Scan for the cell matching the given text and deliver its (x, y) coordinate at center. 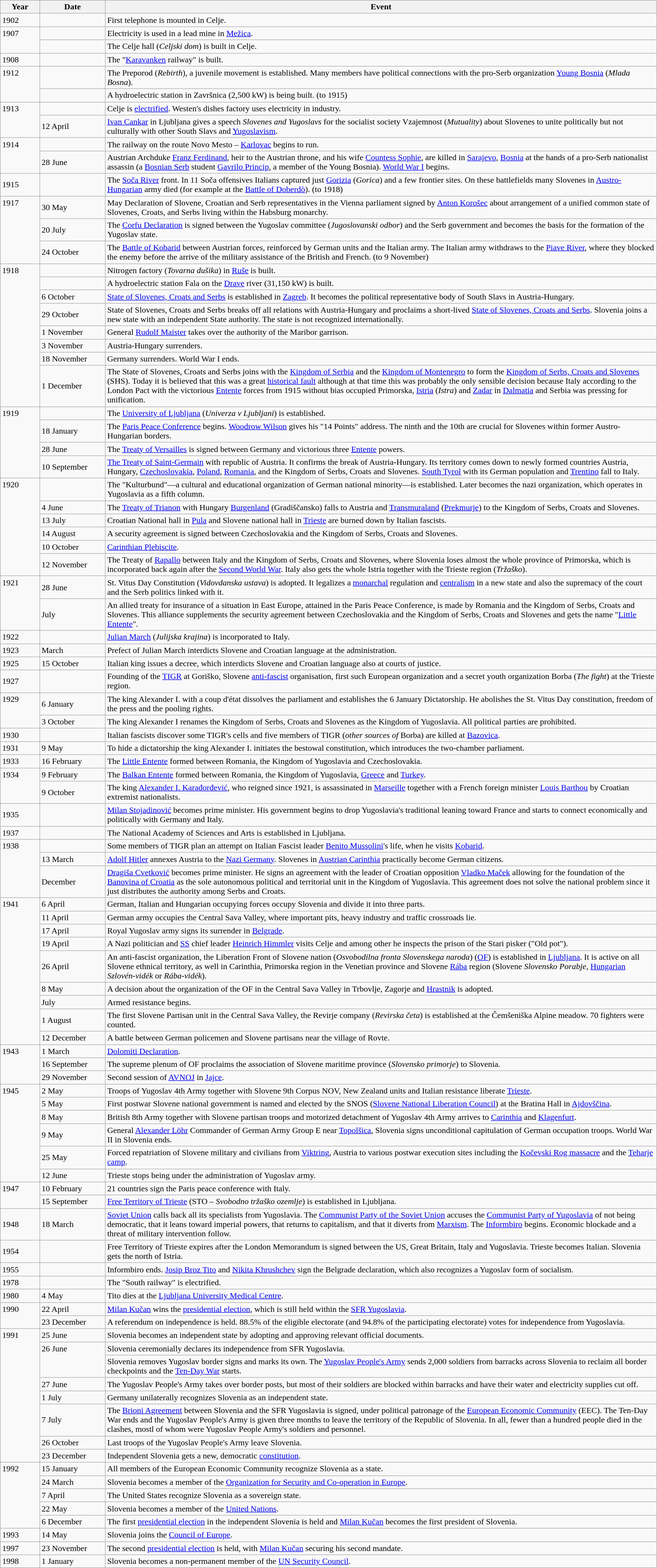
1902 (20, 20)
The "Karavanken railway" is built. (381, 60)
1991 (20, 1396)
Slovenia becomes a member of the Organization for Security and Co-operation in Europe. (381, 1482)
6 April (72, 904)
German, Italian and Hungarian occupying forces occupy Slovenia and divide it into three parts. (381, 904)
Prefect of Julian March interdicts Slovene and Croatian language at the administration. (381, 650)
1992 (20, 1495)
13 March (72, 859)
Event (381, 7)
1978 (20, 1282)
A Nazi politician and SS chief leader Heinrich Himmler visits Celje and among other he inspects the prison of the Stari pisker ("Old pot"). (381, 944)
Julian March (Julijska krajina) is incorporated to Italy. (381, 637)
Date (72, 7)
First telephone is mounted in Celje. (381, 20)
The railway on the route Novo Mesto – Karlovac begins to run. (381, 144)
1 January (72, 1561)
Some members of TIGR plan an attempt on Italian Fascist leader Benito Mussolini's life, when he visits Kobarid. (381, 846)
1923 (20, 650)
25 May (72, 1158)
1955 (20, 1269)
1907 (20, 40)
13 July (72, 521)
The National Academy of Sciences and Arts is established in Ljubljana. (381, 833)
2 May (72, 1091)
7 July (72, 1420)
First postwar Slovene national government is named and elected by the SNOS (Slovene National Liberation Council) at the Bratina Hall in Ajdovščina. (381, 1104)
14 May (72, 1535)
1919 (20, 442)
The United States recognize Slovenia as a sovereign state. (381, 1495)
27 June (72, 1384)
Independent Slovenia gets a new, democratic constitution. (381, 1456)
19 April (72, 944)
To hide a dictatorship the king Alexander I. initiates the bestowal constitution, which introduces the two-chamber parliament. (381, 748)
26 October (72, 1443)
15 October (72, 663)
March (72, 650)
Year (20, 7)
German army occupies the Central Sava Valley, where important pits, heavy industry and traffic crossroads lie. (381, 917)
7 April (72, 1495)
24 October (72, 252)
1930 (20, 735)
9 October (72, 792)
Slovenia joins the Council of Europe. (381, 1535)
Slovenia becomes an independent state by adopting and approving relevant official documents. (381, 1335)
1941 (20, 971)
20 July (72, 230)
10 September (72, 467)
26 June (72, 1360)
9 February (72, 775)
29 October (72, 315)
1998 (20, 1561)
6 October (72, 297)
Carinthian Plebiscite. (381, 547)
12 December (72, 1038)
18 January (72, 431)
The supreme plenum of OF proclaims the association of Slovene maritime province (Slovensko primorje) to Slovenia. (381, 1064)
18 November (72, 359)
The Treaty of Versailles is signed between Germany and victorious three Entente powers. (381, 449)
Tito dies at the Ljubljana University Medical Centre. (381, 1296)
Trieste stops being under the administration of Yugoslav army. (381, 1175)
5 May (72, 1104)
1980 (20, 1296)
1954 (20, 1251)
1948 (20, 1224)
The "South railway" is electrified. (381, 1282)
1 December (72, 386)
All members of the European Economic Community recognize Slovenia as a state. (381, 1469)
1922 (20, 637)
1993 (20, 1535)
1997 (20, 1548)
1943 (20, 1064)
3 October (72, 722)
10 February (72, 1188)
1921 (20, 603)
Second session of AVNOJ in Jajce. (381, 1078)
The Little Entente formed between Romania, the Kingdom of Yugoslavia and Czechoslovakia. (381, 761)
1934 (20, 786)
A security agreement is signed between Czechoslovakia and the Kingdom of Serbs, Croats and Slovenes. (381, 534)
Last troops of the Yugoslav People's Army leave Slovenia. (381, 1443)
Slovenia ceremonially declares its independence from SFR Yugoslavia. (381, 1349)
Germany unilaterally recognizes Slovenia as an independent state. (381, 1397)
A hydroelectric station in Završnica (2,500 kW) is being built. (to 1915) (381, 95)
22 April (72, 1309)
10 October (72, 547)
1990 (20, 1316)
1920 (20, 527)
1938 (20, 869)
Informbiro ends. Josip Broz Tito and Nikita Khrushchev sign the Belgrade declaration, which also recognizes a Yugoslav form of socialism. (381, 1269)
18 March (72, 1224)
1929 (20, 711)
1918 (20, 335)
Italian fascists discover some TIGR's cells and five members of TIGR (other sources of Borba) are killed at Bazovica. (381, 735)
The Celje hall (Celjski dom) is built in Celje. (381, 46)
The Balkan Entente formed between Romania, the Kingdom of Yugoslavia, Greece and Turkey. (381, 775)
British 8th Army together with Slovene partisan troops and motorized detachment of Yugoslav 4th Army arrives to Carinthia and Klagenfurt. (381, 1117)
December (72, 882)
1915 (20, 184)
11 April (72, 917)
1913 (20, 120)
22 May (72, 1508)
4 May (72, 1296)
The king Alexander I renames the Kingdom of Serbs, Croats and Slovenes as the Kingdom of Yugoslavia. All political parties are prohibited. (381, 722)
30 May (72, 207)
The second presidential election is held, with Milan Kučan securing his second mandate. (381, 1548)
1947 (20, 1195)
16 February (72, 761)
Germany surrenders. World War I ends. (381, 359)
4 June (72, 507)
14 August (72, 534)
6 January (72, 704)
1 March (72, 1051)
Slovenia becomes a non-permanent member of the UN Security Council. (381, 1561)
1937 (20, 833)
General Rudolf Maister takes over the authority of the Maribor garrison. (381, 332)
The University of Ljubljana (Univerza v Ljubljani) is established. (381, 413)
1917 (20, 230)
1925 (20, 663)
Milan Kučan wins the presidential election, which is still held within the SFR Yugoslavia. (381, 1309)
3 November (72, 346)
Croatian National hall in Pula and Slovene national hall in Trieste are burned down by Italian fascists. (381, 521)
1 November (72, 332)
15 September (72, 1202)
Austria-Hungary surrenders. (381, 346)
1914 (20, 155)
16 September (72, 1064)
25 June (72, 1335)
23 November (72, 1548)
26 April (72, 966)
Free Territory of Trieste (STO – Svobodno tržaško ozemlje) is established in Ljubljana. (381, 1202)
The first presidential election in the independent Slovenia is held and Milan Kučan becomes the first president of Slovenia. (381, 1522)
Armed resistance begins. (381, 1002)
6 December (72, 1522)
1935 (20, 815)
12 April (72, 126)
1933 (20, 761)
24 March (72, 1482)
Electricity is used in a lead mine in Mežica. (381, 33)
1908 (20, 60)
Troops of Yugoslav 4th Army together with Slovene 9th Corpus NOV, New Zealand units and Italian resistance liberate Trieste. (381, 1091)
Dolomiti Declaration. (381, 1051)
Adolf Hitler annexes Austria to the Nazi Germany. Slovenes in Austrian Carinthia practically become German citizens. (381, 859)
17 April (72, 931)
A hydroelectric station Fala on the Drave river (31,150 kW) is built. (381, 284)
A battle between German policemen and Slovene partisans near the village of Rovte. (381, 1038)
15 January (72, 1469)
Slovenia becomes a member of the United Nations. (381, 1508)
Nitrogen factory (Tovarna dušika) in Ruše is built. (381, 270)
Celje is electrified. Westen's dishes factory uses electricity in industry. (381, 108)
1927 (20, 681)
12 June (72, 1175)
Italian king issues a decree, which interdicts Slovene and Croatian language also at courts of justice. (381, 663)
29 November (72, 1078)
1931 (20, 748)
State of Slovenes, Croats and Serbs is established in Zagreb. It becomes the political representative body of South Slavs in Austria-Hungary. (381, 297)
21 countries sign the Paris peace conference with Italy. (381, 1188)
A decision about the organization of the OF in the Central Sava Valley in Trbovlje, Zagorje and Hrastnik is adopted. (381, 989)
1912 (20, 84)
Royal Yugoslav army signs its surrender in Belgrade. (381, 931)
1945 (20, 1133)
1 July (72, 1397)
12 November (72, 565)
1 August (72, 1020)
